Find where the given text appears and provide that cell's center as (X, Y) coordinate. 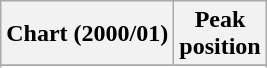
Chart (2000/01) (88, 34)
Peak position (220, 34)
